Identify which cell holds the provided text, then report its (X, Y) central coordinate. 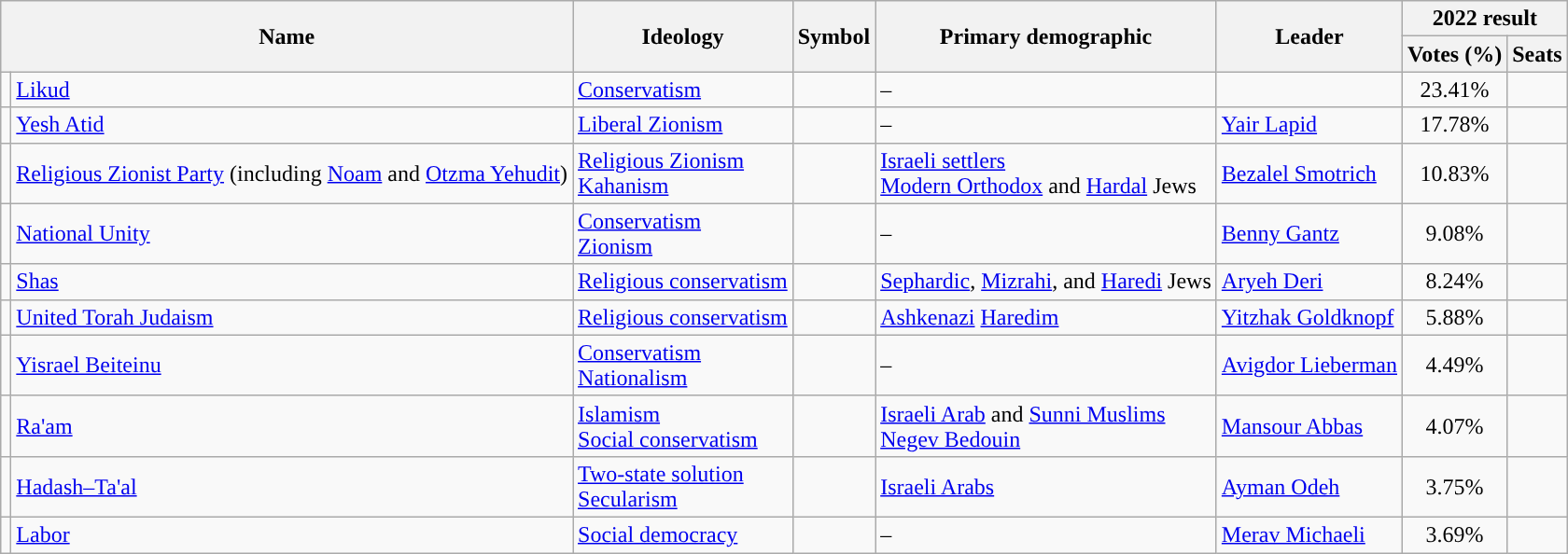
4.49% (1455, 366)
United Torah Judaism (292, 317)
Bezalel Smotrich (1309, 173)
Yair Lapid (1309, 125)
Liberal Zionism (683, 125)
IslamismSocial conservatism (683, 425)
Conservatism (683, 90)
ConservatismNationalism (683, 366)
Seats (1537, 54)
2022 result (1486, 19)
Yisrael Beiteinu (292, 366)
Ashkenazi Haredim (1046, 317)
Yesh Atid (292, 125)
Yitzhak Goldknopf (1309, 317)
Primary demographic (1046, 36)
9.08% (1455, 233)
Ra'am (292, 425)
Aryeh Deri (1309, 282)
10.83% (1455, 173)
Israeli Arab and Sunni MuslimsNegev Bedouin (1046, 425)
Sephardic, Mizrahi, and Haredi Jews (1046, 282)
Benny Gantz (1309, 233)
Mansour Abbas (1309, 425)
17.78% (1455, 125)
4.07% (1455, 425)
Shas (292, 282)
Labor (292, 534)
ConservatismZionism (683, 233)
Ayman Odeh (1309, 487)
Hadash–Ta'al (292, 487)
Likud (292, 90)
Merav Michaeli (1309, 534)
Israeli Arabs (1046, 487)
Two-state solutionSecularism (683, 487)
Leader (1309, 36)
Social democracy (683, 534)
Symbol (833, 36)
3.69% (1455, 534)
Avigdor Lieberman (1309, 366)
Ideology (683, 36)
Religious Zionist Party (including Noam and Otzma Yehudit) (292, 173)
8.24% (1455, 282)
Religious ZionismKahanism (683, 173)
23.41% (1455, 90)
National Unity (292, 233)
Votes (%) (1455, 54)
Israeli settlersModern Orthodox and Hardal Jews (1046, 173)
Name (287, 36)
3.75% (1455, 487)
5.88% (1455, 317)
